Locate the cell with the specified text and output its (X, Y) center coordinate. 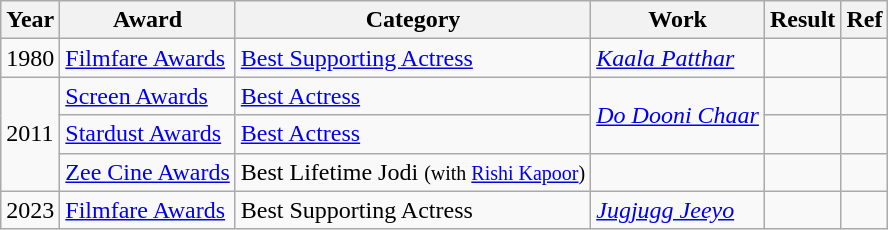
Ref (864, 20)
Zee Cine Awards (148, 172)
Category (412, 20)
Kaala Patthar (678, 58)
Year (30, 20)
Screen Awards (148, 96)
Do Dooni Chaar (678, 115)
Work (678, 20)
Result (802, 20)
Stardust Awards (148, 134)
2011 (30, 134)
Award (148, 20)
Jugjugg Jeeyo (678, 210)
2023 (30, 210)
Best Lifetime Jodi (with Rishi Kapoor) (412, 172)
1980 (30, 58)
